Output the [x, y] coordinate of the center of the cell containing the given text.  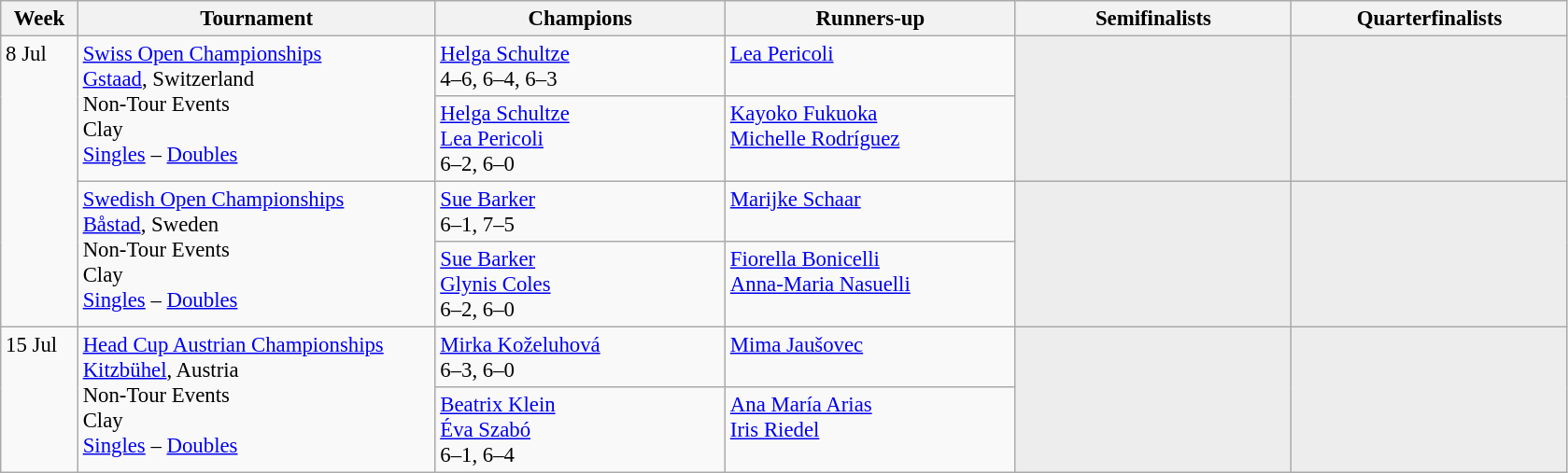
Mirka Koželuhová6–3, 6–0 [581, 358]
Head Cup Austrian Championships Kitzbühel, AustriaNon-Tour EventsClaySingles – Doubles [256, 400]
Lea Pericoli [870, 67]
Swiss Open Championships Gstaad, SwitzerlandNon-Tour EventsClaySingles – Doubles [256, 109]
Quarterfinalists [1430, 19]
Fiorella Bonicelli Anna-Maria Nasuelli [870, 285]
Kayoko Fukuoka Michelle Rodríguez [870, 139]
Week [39, 19]
Mima Jaušovec [870, 358]
Helga Schultze4–6, 6–4, 6–3 [581, 67]
Sue Barker Glynis Coles6–2, 6–0 [581, 285]
Tournament [256, 19]
Swedish Open Championships Båstad, SwedenNon-Tour EventsClaySingles – Doubles [256, 255]
15 Jul [39, 400]
Runners-up [870, 19]
Sue Barker 6–1, 7–5 [581, 213]
Champions [581, 19]
Semifinalists [1153, 19]
Marijke Schaar [870, 213]
8 Jul [39, 182]
Helga Schultze Lea Pericoli6–2, 6–0 [581, 139]
